Extract the (x, y) coordinate from the center of the cell holding the provided text.  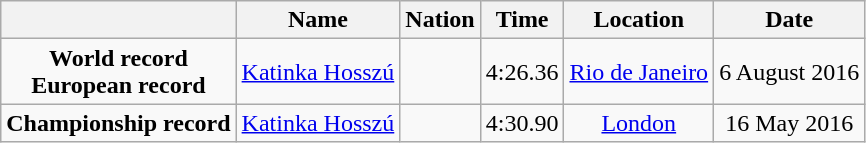
Nation (440, 20)
Championship record (118, 123)
16 May 2016 (790, 123)
4:30.90 (522, 123)
London (639, 123)
Date (790, 20)
6 August 2016 (790, 72)
Time (522, 20)
4:26.36 (522, 72)
Location (639, 20)
Rio de Janeiro (639, 72)
World recordEuropean record (118, 72)
Name (318, 20)
